Pinpoint the cell where the given text exists, returning its [x, y] midpoint coordinate. 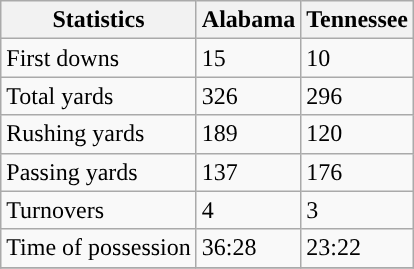
Tennessee [358, 20]
First downs [99, 58]
137 [248, 172]
Turnovers [99, 210]
120 [358, 134]
3 [358, 210]
Alabama [248, 20]
15 [248, 58]
36:28 [248, 248]
Passing yards [99, 172]
Total yards [99, 96]
326 [248, 96]
176 [358, 172]
Time of possession [99, 248]
189 [248, 134]
23:22 [358, 248]
4 [248, 210]
296 [358, 96]
Rushing yards [99, 134]
Statistics [99, 20]
10 [358, 58]
